Capture the cell that displays the provided text and extract its (x, y) central coordinate. 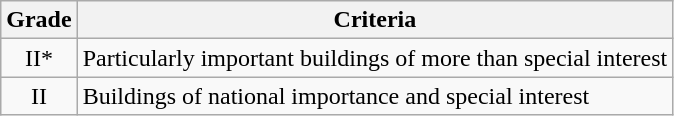
Grade (39, 20)
II (39, 96)
II* (39, 58)
Particularly important buildings of more than special interest (375, 58)
Buildings of national importance and special interest (375, 96)
Criteria (375, 20)
